Pinpoint the cell where the given text exists, returning its [X, Y] midpoint coordinate. 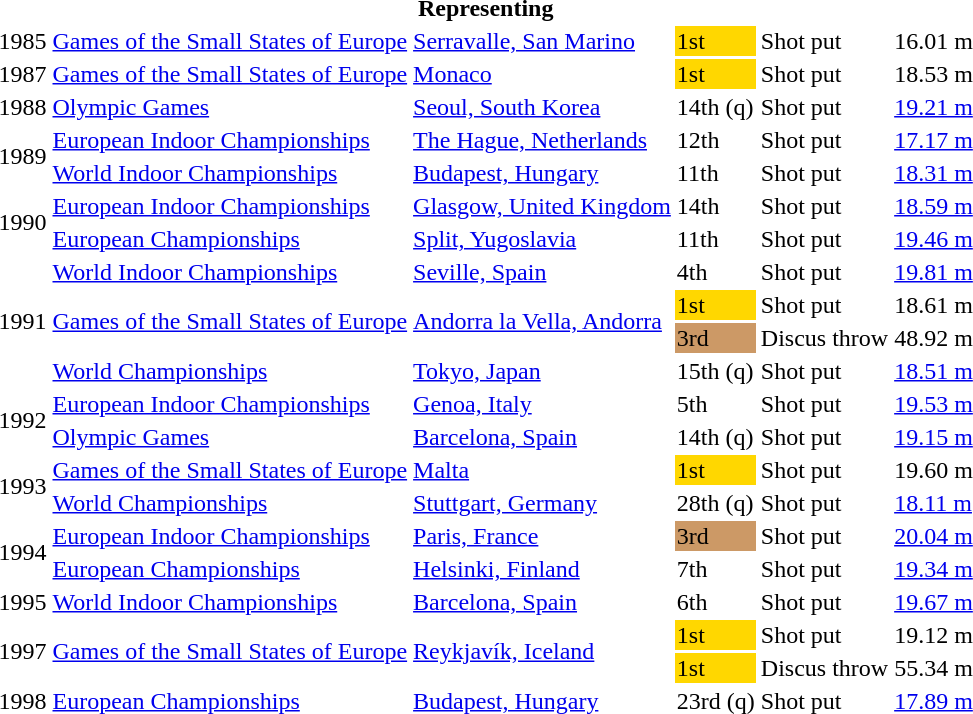
Seville, Spain [542, 272]
Tokyo, Japan [542, 371]
12th [716, 140]
Stuttgart, Germany [542, 503]
The Hague, Netherlands [542, 140]
Monaco [542, 74]
Malta [542, 470]
Seoul, South Korea [542, 107]
Paris, France [542, 536]
Split, Yugoslavia [542, 239]
28th (q) [716, 503]
7th [716, 569]
6th [716, 602]
Budapest, Hungary [542, 173]
Serravalle, San Marino [542, 41]
Glasgow, United Kingdom [542, 206]
Andorra la Vella, Andorra [542, 322]
15th (q) [716, 371]
4th [716, 272]
14th [716, 206]
Reykjavík, Iceland [542, 652]
Helsinki, Finland [542, 569]
Genoa, Italy [542, 404]
5th [716, 404]
